Extract the [X, Y] coordinate from the center of the cell holding the provided text.  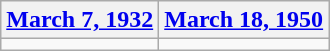
March 7, 1932 [80, 20]
March 18, 1950 [244, 20]
